Output the [x, y] coordinate of the center of the cell containing the given text.  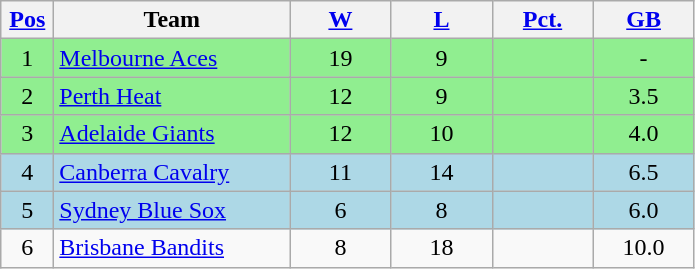
5 [28, 210]
L [442, 20]
19 [340, 58]
3 [28, 134]
4 [28, 172]
Perth Heat [172, 96]
Melbourne Aces [172, 58]
6.5 [644, 172]
10.0 [644, 248]
Adelaide Giants [172, 134]
4.0 [644, 134]
Team [172, 20]
Brisbane Bandits [172, 248]
18 [442, 248]
- [644, 58]
GB [644, 20]
6.0 [644, 210]
1 [28, 58]
Canberra Cavalry [172, 172]
10 [442, 134]
W [340, 20]
11 [340, 172]
14 [442, 172]
2 [28, 96]
Sydney Blue Sox [172, 210]
Pos [28, 20]
3.5 [644, 96]
Pct. [542, 20]
